Return the [X, Y] coordinate for the center point of the cell that contains the specified text.  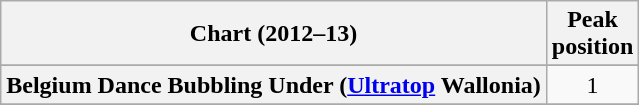
1 [592, 85]
Chart (2012–13) [274, 34]
Belgium Dance Bubbling Under (Ultratop Wallonia) [274, 85]
Peakposition [592, 34]
